Scan for the cell matching the given text and deliver its (X, Y) coordinate at center. 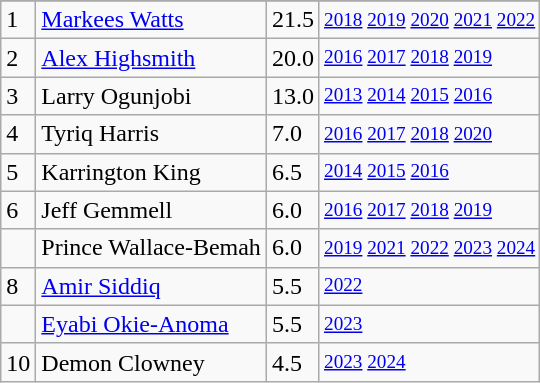
7.0 (292, 134)
Tyriq Harris (152, 134)
Larry Ogunjobi (152, 96)
Amir Siddiq (152, 286)
10 (18, 362)
1 (18, 20)
Demon Clowney (152, 362)
2018 2019 2020 2021 2022 (429, 20)
Eyabi Okie-Anoma (152, 324)
4.5 (292, 362)
2013 2014 2015 2016 (429, 96)
Prince Wallace-Bemah (152, 248)
2023 2024 (429, 362)
6 (18, 210)
5 (18, 172)
2019 2021 2022 2023 2024 (429, 248)
21.5 (292, 20)
2 (18, 58)
6.5 (292, 172)
2014 2015 2016 (429, 172)
20.0 (292, 58)
Karrington King (152, 172)
Markees Watts (152, 20)
13.0 (292, 96)
3 (18, 96)
Alex Highsmith (152, 58)
2016 2017 2018 2020 (429, 134)
2022 (429, 286)
8 (18, 286)
2023 (429, 324)
Jeff Gemmell (152, 210)
4 (18, 134)
